Provide the [X, Y] coordinate of the cell's center where the given text is located.  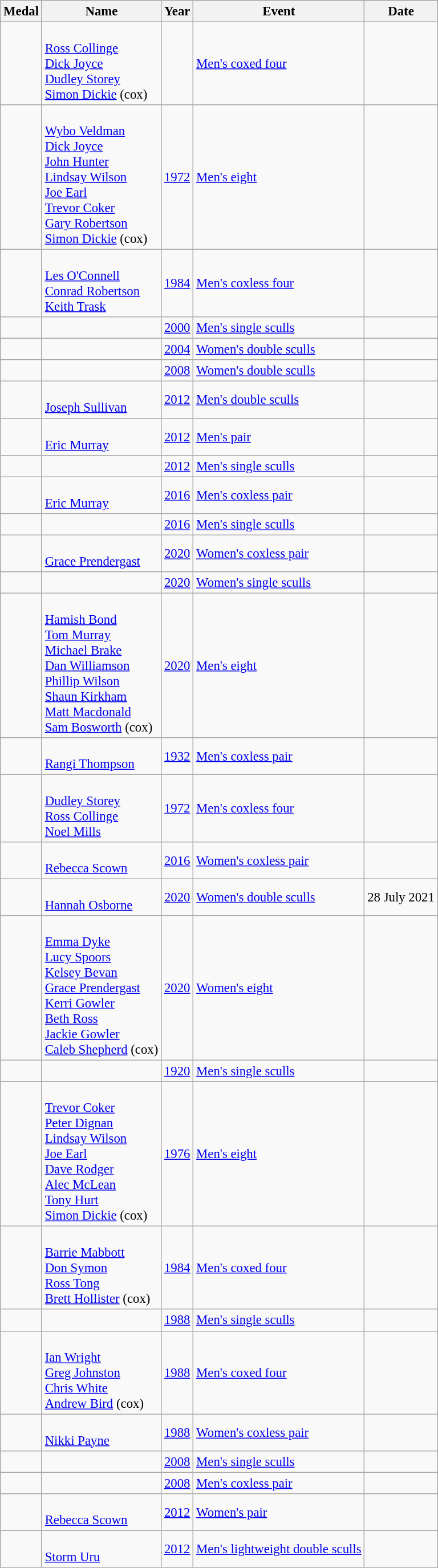
28 July 2021 [401, 897]
Event [279, 11]
Joseph Sullivan [102, 400]
1920 [177, 1071]
Ian WrightGreg JohnstonChris WhiteAndrew Bird (cox) [102, 1372]
Grace Prendergast [102, 553]
Hamish BondTom MurrayMichael BrakeDan WilliamsonPhillip WilsonShaun KirkhamMatt MacdonaldSam Bosworth (cox) [102, 665]
Date [401, 11]
Rangi Thompson [102, 756]
Ross CollingeDick JoyceDudley StoreySimon Dickie (cox) [102, 64]
Name [102, 11]
Men's pair [279, 437]
Year [177, 11]
Les O'ConnellConrad RobertsonKeith Trask [102, 284]
Emma DykeLucy SpoorsKelsey BevanGrace PrendergastKerri GowlerBeth RossJackie GowlerCaleb Shepherd (cox) [102, 988]
Wybo VeldmanDick JoyceJohn HunterLindsay WilsonJoe EarlTrevor CokerGary RobertsonSimon Dickie (cox) [102, 177]
1976 [177, 1154]
Nikki Payne [102, 1432]
Hannah Osborne [102, 897]
1932 [177, 756]
Trevor CokerPeter DignanLindsay WilsonJoe EarlDave RodgerAlec McLeanTony HurtSimon Dickie (cox) [102, 1154]
2004 [177, 350]
Men's double sculls [279, 400]
Men's lightweight double sculls [279, 1549]
Women's single sculls [279, 583]
2000 [177, 328]
Barrie MabbottDon SymonRoss TongBrett Hollister (cox) [102, 1268]
Women's pair [279, 1512]
Medal [22, 11]
Dudley StoreyRoss CollingeNoel Mills [102, 809]
Storm Uru [102, 1549]
Women's eight [279, 988]
